From the cell containing the given text, extract its center point as (X, Y) coordinate. 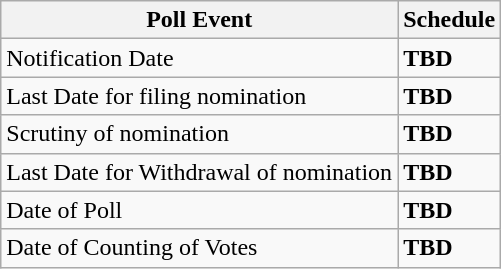
Last Date for filing nomination (200, 96)
Date of Counting of Votes (200, 248)
Scrutiny of nomination (200, 134)
Notification Date (200, 58)
Schedule (450, 20)
Last Date for Withdrawal of nomination (200, 172)
Poll Event (200, 20)
Date of Poll (200, 210)
